For the text-containing cell, return its midpoint in [X, Y] coordinate format. 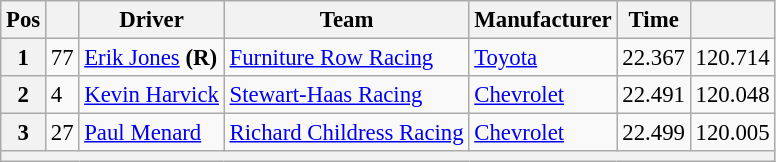
22.367 [654, 58]
Manufacturer [543, 20]
27 [62, 133]
Paul Menard [152, 133]
Driver [152, 20]
22.491 [654, 95]
Time [654, 20]
Kevin Harvick [152, 95]
3 [24, 133]
77 [62, 58]
Richard Childress Racing [346, 133]
2 [24, 95]
Erik Jones (R) [152, 58]
4 [62, 95]
Team [346, 20]
22.499 [654, 133]
Toyota [543, 58]
1 [24, 58]
120.005 [732, 133]
120.048 [732, 95]
120.714 [732, 58]
Pos [24, 20]
Furniture Row Racing [346, 58]
Stewart-Haas Racing [346, 95]
